Pinpoint the cell where the given text exists, returning its (x, y) midpoint coordinate. 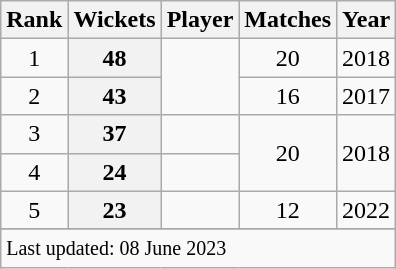
4 (34, 172)
Wickets (114, 20)
2022 (366, 210)
Player (200, 20)
16 (288, 96)
2 (34, 96)
24 (114, 172)
3 (34, 134)
Year (366, 20)
23 (114, 210)
1 (34, 58)
37 (114, 134)
Last updated: 08 June 2023 (198, 248)
12 (288, 210)
Matches (288, 20)
48 (114, 58)
2017 (366, 96)
Rank (34, 20)
43 (114, 96)
5 (34, 210)
